Extract the (X, Y) coordinate from the center of the cell holding the provided text.  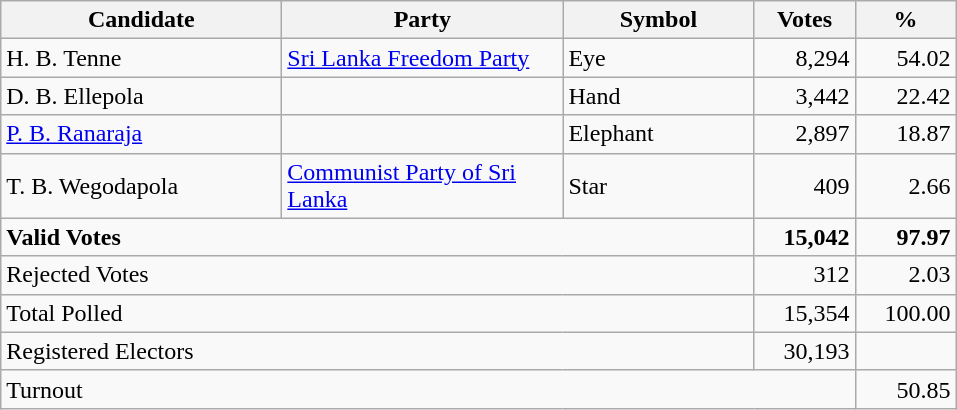
312 (804, 275)
2,897 (804, 134)
8,294 (804, 58)
Star (658, 186)
% (906, 20)
Turnout (428, 389)
15,042 (804, 237)
H. B. Tenne (142, 58)
97.97 (906, 237)
30,193 (804, 351)
Party (422, 20)
Rejected Votes (378, 275)
Communist Party of Sri Lanka (422, 186)
2.03 (906, 275)
409 (804, 186)
Valid Votes (378, 237)
Elephant (658, 134)
Registered Electors (378, 351)
Total Polled (378, 313)
Eye (658, 58)
Sri Lanka Freedom Party (422, 58)
3,442 (804, 96)
Candidate (142, 20)
D. B. Ellepola (142, 96)
100.00 (906, 313)
50.85 (906, 389)
P. B. Ranaraja (142, 134)
Votes (804, 20)
2.66 (906, 186)
15,354 (804, 313)
Symbol (658, 20)
18.87 (906, 134)
T. B. Wegodapola (142, 186)
Hand (658, 96)
54.02 (906, 58)
22.42 (906, 96)
